Detect which cell encompasses the target text, then output its (X, Y) center coordinate. 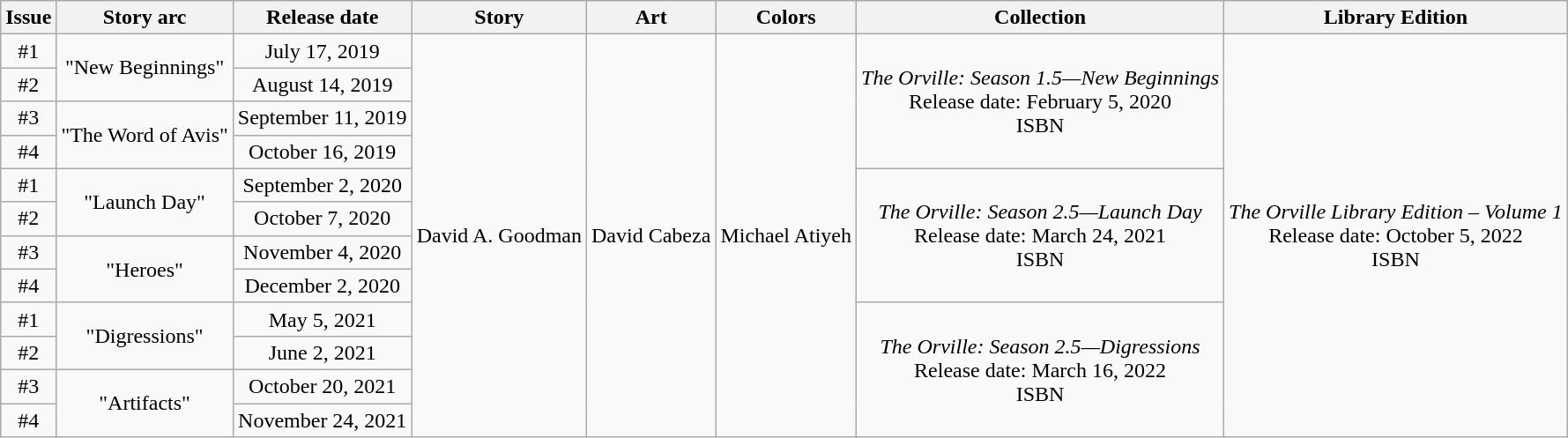
"New Beginnings" (145, 68)
Issue (28, 18)
The Orville: Season 2.5—Launch DayRelease date: March 24, 2021ISBN (1040, 235)
December 2, 2020 (323, 286)
October 16, 2019 (323, 152)
"The Word of Avis" (145, 135)
"Heroes" (145, 269)
September 2, 2020 (323, 185)
Story (499, 18)
Colors (786, 18)
May 5, 2021 (323, 319)
Library Edition (1396, 18)
The Orville Library Edition – Volume 1Release date: October 5, 2022ISBN (1396, 236)
October 7, 2020 (323, 219)
Story arc (145, 18)
The Orville: Season 2.5—DigressionsRelease date: March 16, 2022ISBN (1040, 369)
October 20, 2021 (323, 386)
November 24, 2021 (323, 420)
David Cabeza (651, 236)
July 17, 2019 (323, 51)
"Launch Day" (145, 202)
Art (651, 18)
Michael Atiyeh (786, 236)
Release date (323, 18)
November 4, 2020 (323, 252)
"Digressions" (145, 336)
September 11, 2019 (323, 118)
"Artifacts" (145, 403)
June 2, 2021 (323, 353)
David A. Goodman (499, 236)
August 14, 2019 (323, 85)
The Orville: Season 1.5—New BeginningsRelease date: February 5, 2020ISBN (1040, 101)
Collection (1040, 18)
